Provide the (x, y) coordinate of the cell's center where the given text is located.  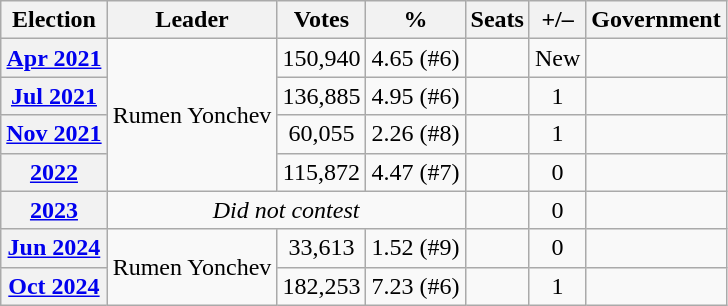
4.47 (#7) (416, 172)
60,055 (322, 134)
+/– (557, 20)
Election (54, 20)
% (416, 20)
Leader (192, 20)
182,253 (322, 286)
33,613 (322, 248)
7.23 (#6) (416, 286)
Oct 2024 (54, 286)
New (557, 58)
150,940 (322, 58)
136,885 (322, 96)
Seats (497, 20)
115,872 (322, 172)
2.26 (#8) (416, 134)
Apr 2021 (54, 58)
4.65 (#6) (416, 58)
1.52 (#9) (416, 248)
Jul 2021 (54, 96)
4.95 (#6) (416, 96)
Did not contest (286, 210)
Government (656, 20)
Votes (322, 20)
2023 (54, 210)
Jun 2024 (54, 248)
2022 (54, 172)
Nov 2021 (54, 134)
